Search for the cell housing the specified text and yield its [x, y] center coordinate. 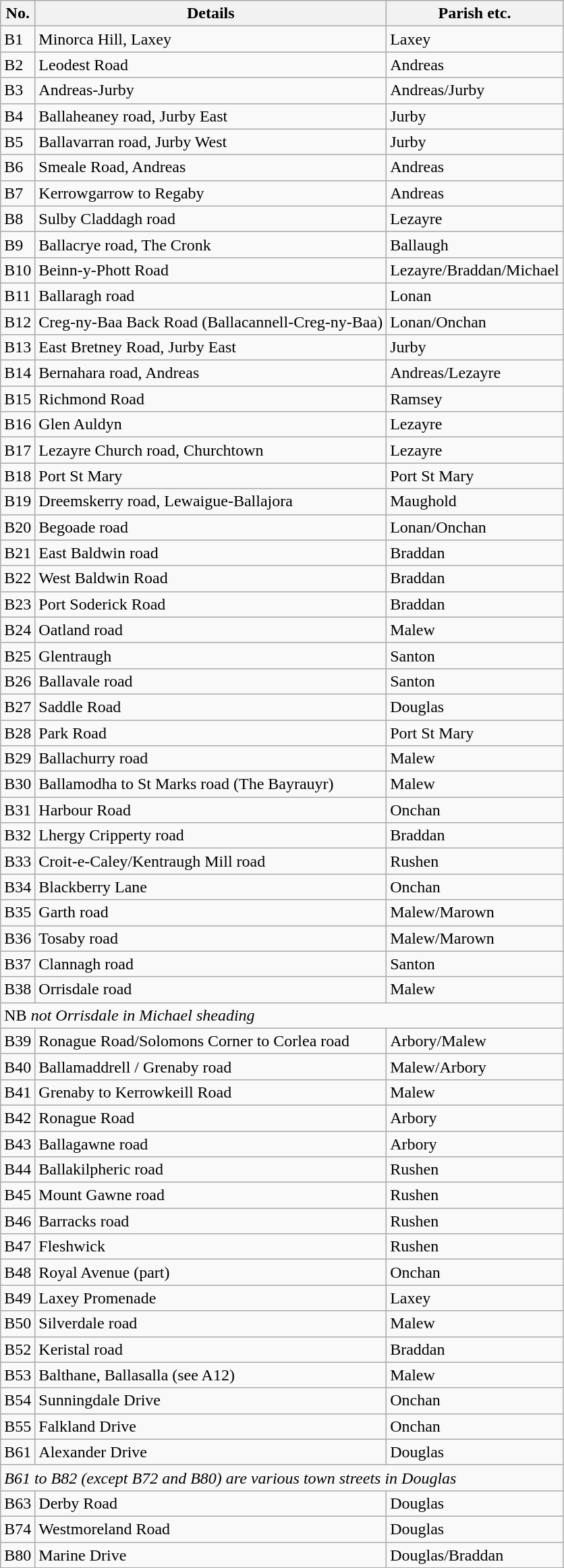
Ballagawne road [210, 1144]
B28 [18, 732]
Lezayre/Braddan/Michael [475, 270]
Ballavarran road, Jurby West [210, 142]
B15 [18, 399]
Keristal road [210, 1349]
Parish etc. [475, 13]
B44 [18, 1170]
Sulby Claddagh road [210, 219]
Barracks road [210, 1221]
Ronague Road [210, 1118]
Park Road [210, 732]
Kerrowgarrow to Regaby [210, 193]
B3 [18, 90]
Blackberry Lane [210, 887]
B47 [18, 1247]
Andreas/Lezayre [475, 373]
Leodest Road [210, 65]
Arbory/Malew [475, 1041]
Port Soderick Road [210, 604]
B4 [18, 116]
Andreas-Jurby [210, 90]
B17 [18, 450]
Ballaugh [475, 244]
B26 [18, 681]
Beinn-y-Phott Road [210, 270]
Croit-e-Caley/Kentraugh Mill road [210, 861]
B10 [18, 270]
Lonan [475, 296]
No. [18, 13]
Clannagh road [210, 964]
Glen Auldyn [210, 425]
B11 [18, 296]
B36 [18, 938]
B13 [18, 348]
Harbour Road [210, 810]
B80 [18, 1555]
B46 [18, 1221]
B63 [18, 1503]
B7 [18, 193]
B1 [18, 39]
Ballamaddrell / Grenaby road [210, 1066]
B14 [18, 373]
B54 [18, 1401]
NB not Orrisdale in Michael sheading [282, 1015]
B38 [18, 990]
Royal Avenue (part) [210, 1272]
B32 [18, 836]
Silverdale road [210, 1324]
Garth road [210, 913]
East Baldwin road [210, 553]
B18 [18, 476]
B61 to B82 (except B72 and B80) are various town streets in Douglas [282, 1478]
Creg-ny-Baa Back Road (Ballacannell-Creg-ny-Baa) [210, 322]
Douglas/Braddan [475, 1555]
Sunningdale Drive [210, 1401]
Ronague Road/Solomons Corner to Corlea road [210, 1041]
Ballavale road [210, 681]
East Bretney Road, Jurby East [210, 348]
Balthane, Ballasalla (see A12) [210, 1375]
Mount Gawne road [210, 1195]
Fleshwick [210, 1247]
B23 [18, 604]
B61 [18, 1452]
Ballakilpheric road [210, 1170]
Ballamodha to St Marks road (The Bayrauyr) [210, 784]
B24 [18, 630]
B49 [18, 1298]
B16 [18, 425]
Laxey Promenade [210, 1298]
Lezayre Church road, Churchtown [210, 450]
B9 [18, 244]
Minorca Hill, Laxey [210, 39]
B50 [18, 1324]
Begoade road [210, 527]
B40 [18, 1066]
Ballaragh road [210, 296]
B12 [18, 322]
B41 [18, 1092]
B2 [18, 65]
Bernahara road, Andreas [210, 373]
Oatland road [210, 630]
B21 [18, 553]
B31 [18, 810]
Ballacrye road, The Cronk [210, 244]
B35 [18, 913]
B74 [18, 1529]
Glentraugh [210, 655]
B43 [18, 1144]
B27 [18, 707]
Westmoreland Road [210, 1529]
Andreas/Jurby [475, 90]
Maughold [475, 502]
Falkland Drive [210, 1426]
Alexander Drive [210, 1452]
B25 [18, 655]
B30 [18, 784]
B55 [18, 1426]
B53 [18, 1375]
Saddle Road [210, 707]
B42 [18, 1118]
Derby Road [210, 1503]
Tosaby road [210, 938]
B45 [18, 1195]
B48 [18, 1272]
West Baldwin Road [210, 578]
B52 [18, 1349]
Smeale Road, Andreas [210, 167]
B5 [18, 142]
B33 [18, 861]
B20 [18, 527]
Dreemskerry road, Lewaigue-Ballajora [210, 502]
B39 [18, 1041]
B6 [18, 167]
Grenaby to Kerrowkeill Road [210, 1092]
B22 [18, 578]
Ballaheaney road, Jurby East [210, 116]
Details [210, 13]
Richmond Road [210, 399]
B37 [18, 964]
Malew/Arbory [475, 1066]
Lhergy Cripperty road [210, 836]
Ramsey [475, 399]
Marine Drive [210, 1555]
B34 [18, 887]
Ballachurry road [210, 759]
Orrisdale road [210, 990]
B8 [18, 219]
B29 [18, 759]
B19 [18, 502]
